For the text-containing cell, return its midpoint in (x, y) coordinate format. 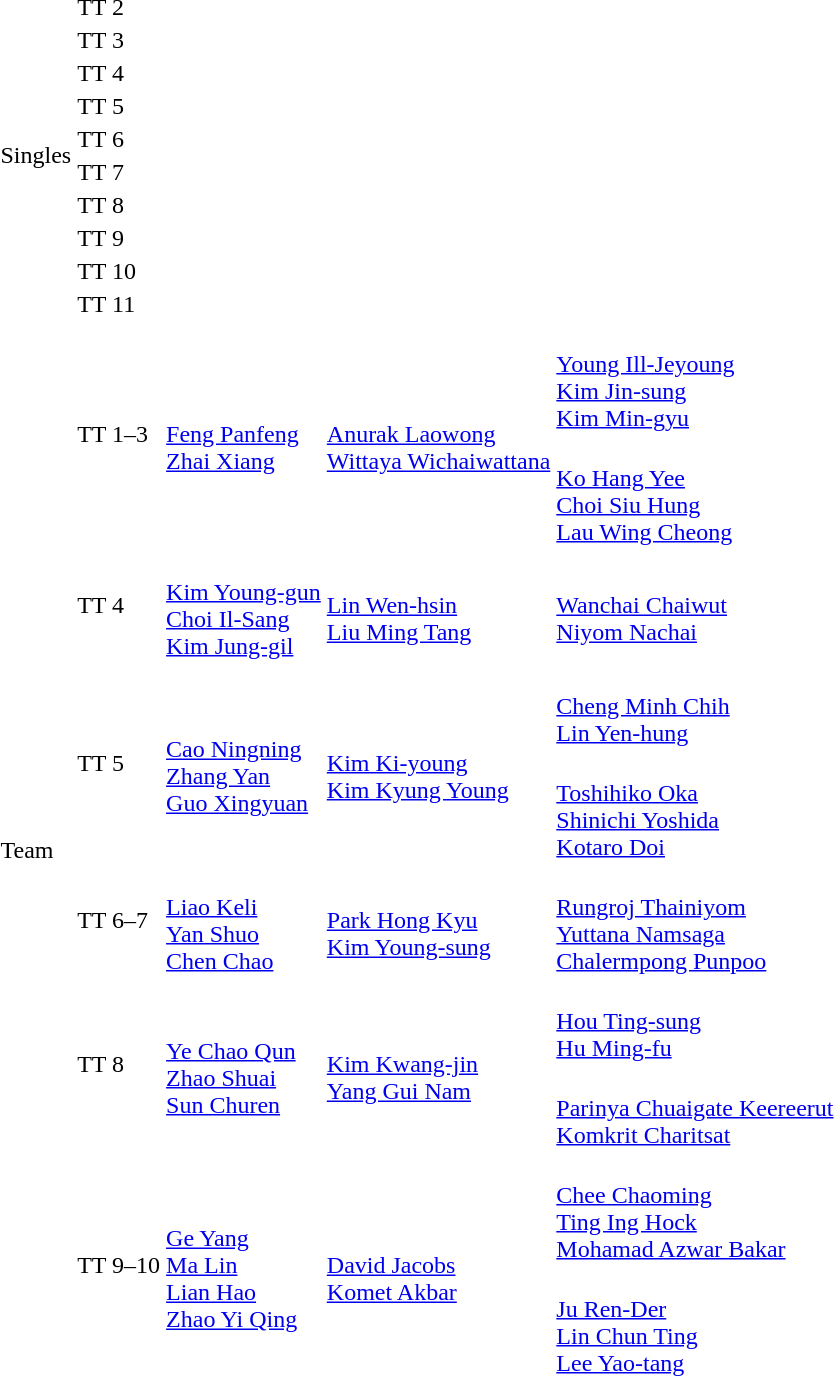
Cao NingningZhang YanGuo Xingyuan (244, 763)
TT 10 (119, 271)
Kim Ki-youngKim Kyung Young (438, 763)
Ye Chao QunZhao ShuaiSun Churen (244, 1064)
TT 11 (119, 304)
Kim Young-gunChoi Il-SangKim Jung-gil (244, 606)
TT 3 (119, 40)
TT 7 (119, 172)
TT 6–7 (119, 920)
TT 9 (119, 238)
TT 6 (119, 139)
Park Hong KyuKim Young-sung (438, 920)
Kim Kwang-jinYang Gui Nam (438, 1064)
Lin Wen-hsinLiu Ming Tang (438, 606)
Feng PanfengZhai Xiang (244, 434)
Anurak LaowongWittaya Wichaiwattana (438, 434)
TT 1–3 (119, 434)
Liao KeliYan ShuoChen Chao (244, 920)
